From the cell containing the given text, extract its center point as [X, Y] coordinate. 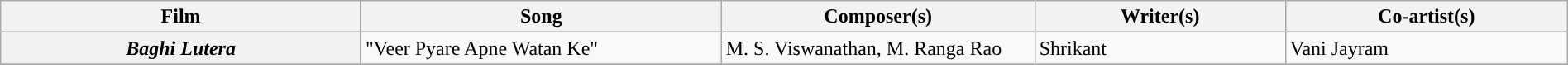
Co-artist(s) [1426, 17]
"Veer Pyare Apne Watan Ke" [541, 48]
Baghi Lutera [181, 48]
Song [541, 17]
Writer(s) [1159, 17]
Shrikant [1159, 48]
Film [181, 17]
M. S. Viswanathan, M. Ranga Rao [878, 48]
Vani Jayram [1426, 48]
Composer(s) [878, 17]
